Determine the (X, Y) coordinate at the center of the cell enclosing the given text.  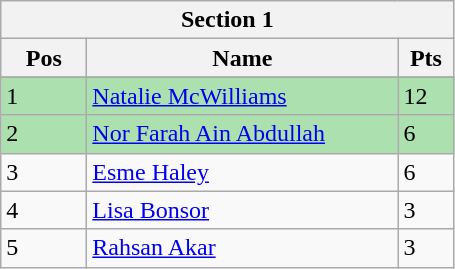
Natalie McWilliams (242, 96)
12 (426, 96)
Pos (44, 58)
4 (44, 210)
5 (44, 248)
Lisa Bonsor (242, 210)
Rahsan Akar (242, 248)
Section 1 (228, 20)
2 (44, 134)
1 (44, 96)
Nor Farah Ain Abdullah (242, 134)
Esme Haley (242, 172)
Pts (426, 58)
Name (242, 58)
